Locate the cell with the specified text and output its (X, Y) center coordinate. 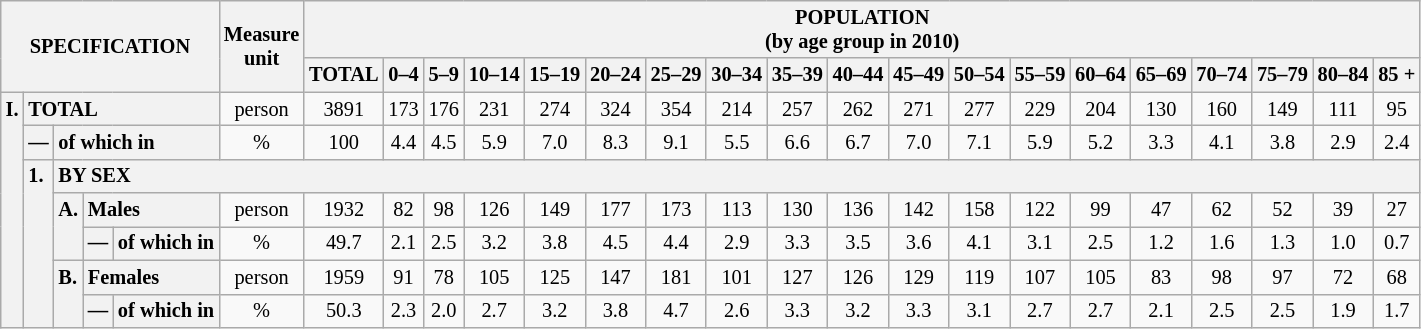
147 (616, 277)
5.2 (1100, 142)
354 (676, 109)
1.0 (1344, 243)
6.6 (798, 142)
324 (616, 109)
160 (1222, 109)
25–29 (676, 75)
Males (151, 210)
65–69 (1162, 75)
122 (1040, 210)
27 (1396, 210)
142 (918, 210)
2.6 (736, 311)
2.4 (1396, 142)
1932 (344, 210)
A. (68, 226)
5–9 (444, 75)
99 (1100, 210)
91 (403, 277)
214 (736, 109)
50.3 (344, 311)
85 + (1396, 75)
95 (1396, 109)
30–34 (736, 75)
231 (494, 109)
136 (858, 210)
80–84 (1344, 75)
83 (1162, 277)
75–79 (1282, 75)
277 (980, 109)
POPULATION (by age group in 2010) (862, 29)
2.0 (444, 311)
62 (1222, 210)
1.2 (1162, 243)
129 (918, 277)
101 (736, 277)
0–4 (403, 75)
I. (12, 210)
50–54 (980, 75)
8.3 (616, 142)
20–24 (616, 75)
100 (344, 142)
5.5 (736, 142)
181 (676, 277)
229 (1040, 109)
1. (38, 243)
271 (918, 109)
257 (798, 109)
3891 (344, 109)
1.3 (1282, 243)
2.3 (403, 311)
49.7 (344, 243)
39 (1344, 210)
10–14 (494, 75)
52 (1282, 210)
1.9 (1344, 311)
125 (554, 277)
111 (1344, 109)
Measure unit (262, 46)
4.7 (676, 311)
68 (1396, 277)
35–39 (798, 75)
82 (403, 210)
1.7 (1396, 311)
55–59 (1040, 75)
113 (736, 210)
47 (1162, 210)
158 (980, 210)
107 (1040, 277)
274 (554, 109)
6.7 (858, 142)
262 (858, 109)
3.5 (858, 243)
1959 (344, 277)
204 (1100, 109)
177 (616, 210)
60–64 (1100, 75)
97 (1282, 277)
40–44 (858, 75)
3.6 (918, 243)
B. (68, 294)
119 (980, 277)
72 (1344, 277)
0.7 (1396, 243)
7.1 (980, 142)
BY SEX (738, 176)
45–49 (918, 75)
78 (444, 277)
SPECIFICATION (110, 46)
70–74 (1222, 75)
9.1 (676, 142)
15–19 (554, 75)
1.6 (1222, 243)
Females (151, 277)
176 (444, 109)
127 (798, 277)
